Locate the cell with the specified text and output its (x, y) center coordinate. 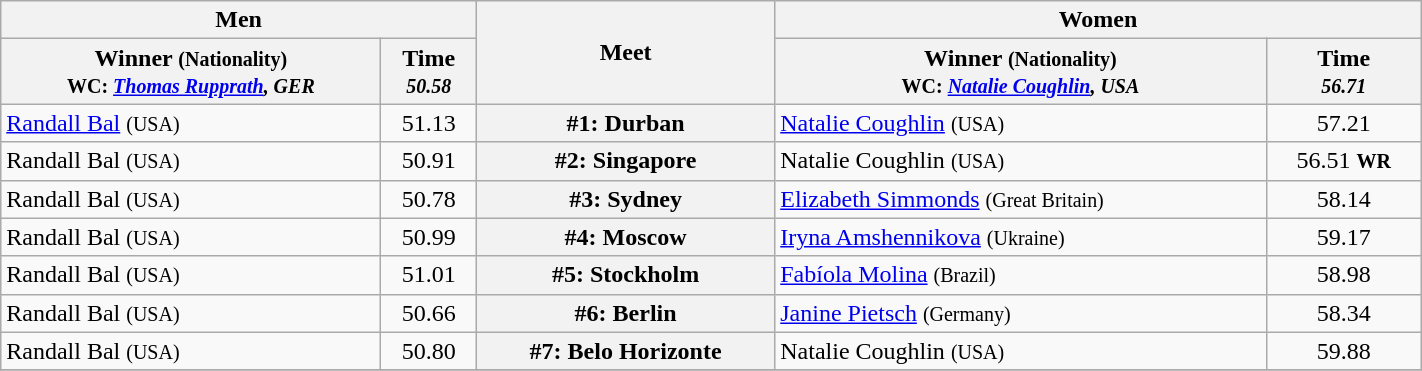
59.17 (1344, 237)
51.13 (429, 123)
50.80 (429, 351)
58.34 (1344, 313)
Iryna Amshennikova (Ukraine) (1021, 237)
56.51 WR (1344, 161)
50.78 (429, 199)
Elizabeth Simmonds (Great Britain) (1021, 199)
59.88 (1344, 351)
#7: Belo Horizonte (626, 351)
57.21 (1344, 123)
Fabíola Molina (Brazil) (1021, 275)
#4: Moscow (626, 237)
50.91 (429, 161)
#6: Berlin (626, 313)
58.98 (1344, 275)
#5: Stockholm (626, 275)
50.99 (429, 237)
Meet (626, 52)
58.14 (1344, 199)
Time 50.58 (429, 72)
50.66 (429, 313)
Men (239, 20)
Time56.71 (1344, 72)
#1: Durban (626, 123)
Winner (Nationality) WC: Thomas Rupprath, GER (191, 72)
Women (1098, 20)
Janine Pietsch (Germany) (1021, 313)
Winner (Nationality)WC: Natalie Coughlin, USA (1021, 72)
#2: Singapore (626, 161)
51.01 (429, 275)
#3: Sydney (626, 199)
